Search for the cell housing the specified text and yield its [x, y] center coordinate. 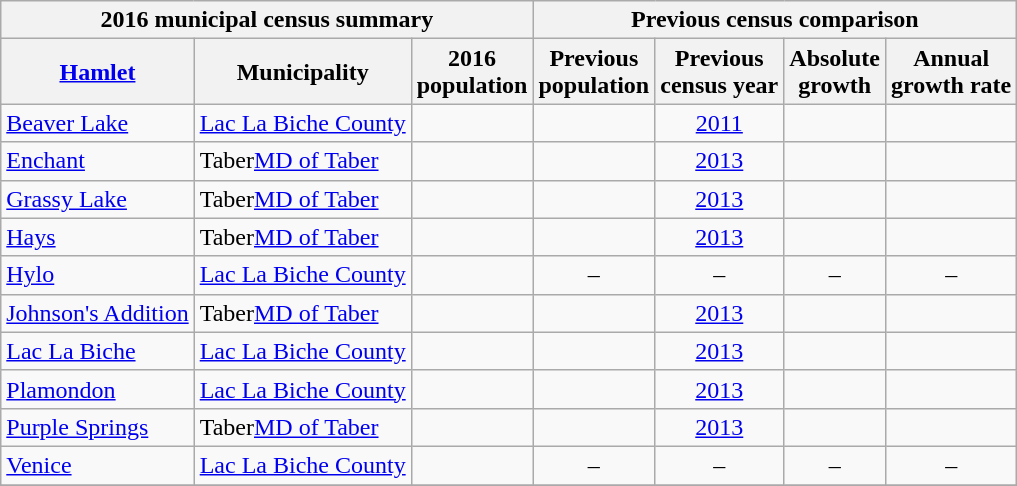
Grassy Lake [98, 199]
Previous census comparison [775, 20]
Beaver Lake [98, 123]
Hamlet [98, 72]
2016population [472, 72]
Hylo [98, 275]
Previouspopulation [594, 72]
2011 [720, 123]
2016 municipal census summary [267, 20]
Plamondon [98, 389]
Hays [98, 237]
Johnson's Addition [98, 313]
Enchant [98, 161]
Lac La Biche [98, 351]
Venice [98, 465]
Purple Springs [98, 427]
Absolutegrowth [835, 72]
Annualgrowth rate [952, 72]
Municipality [302, 72]
Previouscensus year [720, 72]
